Search for the cell housing the specified text and yield its [X, Y] center coordinate. 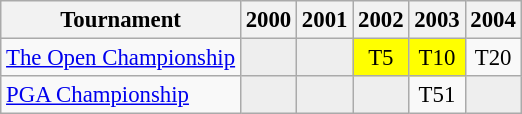
T51 [437, 95]
2002 [381, 20]
2000 [268, 20]
T10 [437, 58]
2004 [493, 20]
PGA Championship [121, 95]
T20 [493, 58]
T5 [381, 58]
2003 [437, 20]
The Open Championship [121, 58]
2001 [325, 20]
Tournament [121, 20]
